Return the [x, y] coordinate for the center point of the cell that contains the specified text.  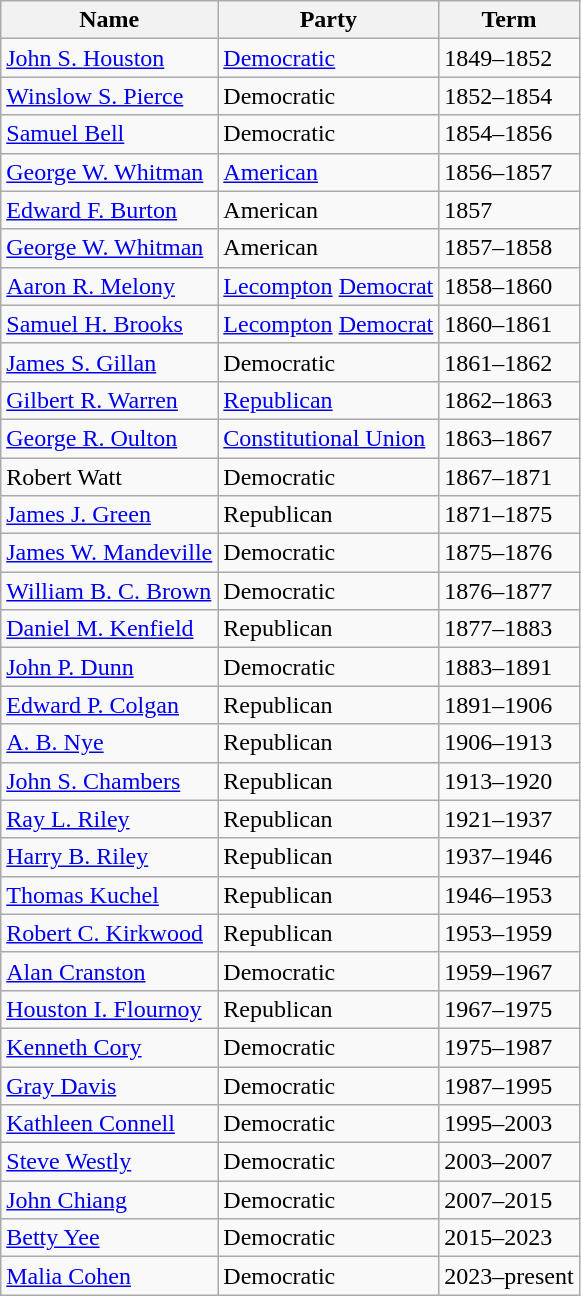
George R. Oulton [110, 438]
John S. Houston [110, 58]
1849–1852 [509, 58]
Samuel H. Brooks [110, 324]
1959–1967 [509, 971]
Party [328, 20]
Edward F. Burton [110, 210]
1862–1863 [509, 400]
Alan Cranston [110, 971]
1852–1854 [509, 96]
Samuel Bell [110, 134]
1967–1975 [509, 1009]
1863–1867 [509, 438]
1875–1876 [509, 553]
2023–present [509, 1276]
James S. Gillan [110, 362]
John P. Dunn [110, 667]
1937–1946 [509, 857]
Steve Westly [110, 1162]
Term [509, 20]
1856–1857 [509, 172]
Edward P. Colgan [110, 705]
1876–1877 [509, 591]
1953–1959 [509, 933]
Gilbert R. Warren [110, 400]
Ray L. Riley [110, 819]
1946–1953 [509, 895]
Winslow S. Pierce [110, 96]
1877–1883 [509, 629]
Constitutional Union [328, 438]
2003–2007 [509, 1162]
1906–1913 [509, 743]
1857–1858 [509, 248]
Daniel M. Kenfield [110, 629]
Kathleen Connell [110, 1124]
1857 [509, 210]
1861–1862 [509, 362]
1913–1920 [509, 781]
1871–1875 [509, 515]
1860–1861 [509, 324]
1891–1906 [509, 705]
Thomas Kuchel [110, 895]
A. B. Nye [110, 743]
1854–1856 [509, 134]
1921–1937 [509, 819]
Kenneth Cory [110, 1047]
2015–2023 [509, 1238]
Malia Cohen [110, 1276]
1883–1891 [509, 667]
Name [110, 20]
1995–2003 [509, 1124]
2007–2015 [509, 1200]
1867–1871 [509, 477]
Harry B. Riley [110, 857]
Robert Watt [110, 477]
Betty Yee [110, 1238]
John Chiang [110, 1200]
James W. Mandeville [110, 553]
Robert C. Kirkwood [110, 933]
1975–1987 [509, 1047]
Aaron R. Melony [110, 286]
James J. Green [110, 515]
1987–1995 [509, 1085]
William B. C. Brown [110, 591]
1858–1860 [509, 286]
Houston I. Flournoy [110, 1009]
Gray Davis [110, 1085]
John S. Chambers [110, 781]
